Scan for the cell matching the given text and deliver its [X, Y] coordinate at center. 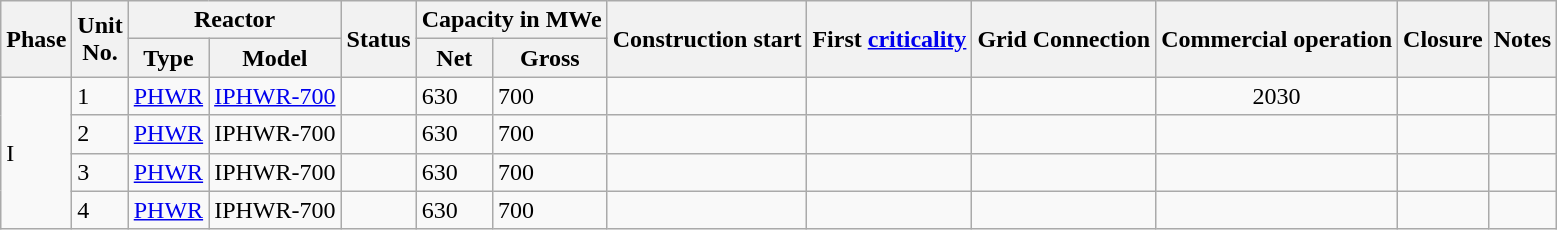
Grid Connection [1064, 39]
Closure [1444, 39]
Status [378, 39]
Type [168, 58]
2030 [1277, 96]
Reactor [234, 20]
Gross [550, 58]
UnitNo. [100, 39]
First criticality [890, 39]
4 [100, 210]
Notes [1522, 39]
Net [454, 58]
Model [275, 58]
Phase [36, 39]
1 [100, 96]
Commercial operation [1277, 39]
I [36, 153]
2 [100, 134]
Construction start [707, 39]
3 [100, 172]
Capacity in MWe [512, 20]
